For the text-containing cell, return its midpoint in [X, Y] coordinate format. 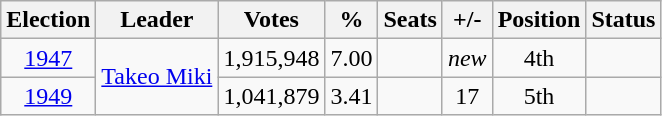
Position [539, 20]
Votes [272, 20]
% [352, 20]
4th [539, 58]
Leader [157, 20]
1,915,948 [272, 58]
1,041,879 [272, 96]
1949 [48, 96]
Seats [410, 20]
Election [48, 20]
Takeo Miki [157, 77]
7.00 [352, 58]
3.41 [352, 96]
17 [467, 96]
Status [624, 20]
1947 [48, 58]
new [467, 58]
5th [539, 96]
+/- [467, 20]
